Scan for the cell matching the given text and deliver its (x, y) coordinate at center. 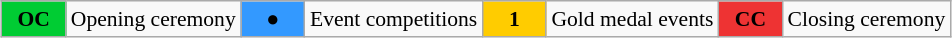
CC (750, 19)
Gold medal events (632, 19)
OC (34, 19)
Opening ceremony (154, 19)
● (273, 19)
1 (514, 19)
Event competitions (394, 19)
Closing ceremony (867, 19)
